From the cell containing the given text, extract its center point as (X, Y) coordinate. 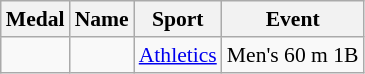
Event (293, 19)
Medal (36, 19)
Athletics (178, 55)
Men's 60 m 1B (293, 55)
Name (102, 19)
Sport (178, 19)
